Output the [x, y] coordinate of the center of the cell containing the given text.  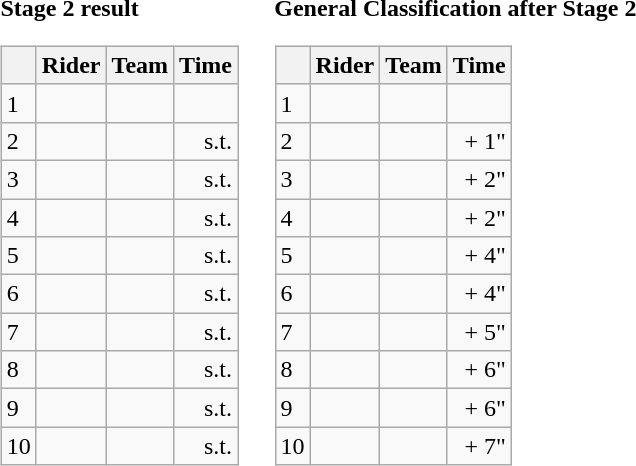
+ 5" [479, 332]
+ 7" [479, 446]
+ 1" [479, 141]
